Return the (X, Y) coordinate for the center point of the cell that contains the specified text.  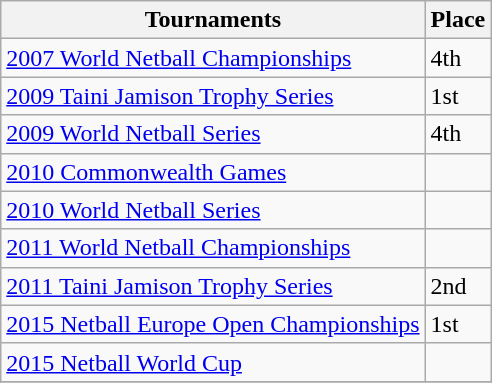
2010 Commonwealth Games (213, 172)
2010 World Netball Series (213, 210)
2011 World Netball Championships (213, 248)
2011 Taini Jamison Trophy Series (213, 286)
2nd (458, 286)
Tournaments (213, 20)
2009 Taini Jamison Trophy Series (213, 96)
Place (458, 20)
2015 Netball Europe Open Championships (213, 324)
2007 World Netball Championships (213, 58)
2009 World Netball Series (213, 134)
2015 Netball World Cup (213, 362)
